Determine the (x, y) coordinate at the center of the cell enclosing the given text.  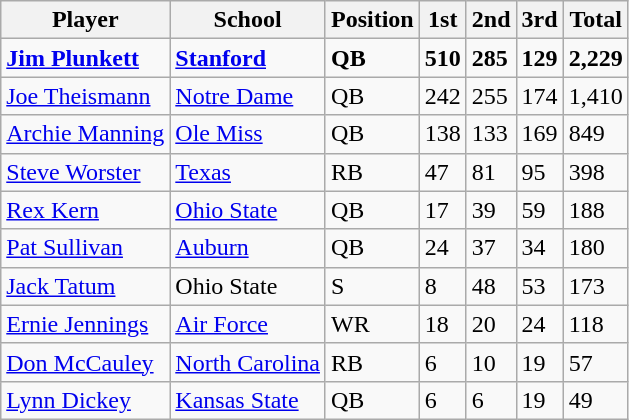
174 (540, 96)
849 (596, 134)
School (248, 20)
Don McCauley (86, 362)
Archie Manning (86, 134)
Jack Tatum (86, 286)
WR (372, 324)
S (372, 286)
188 (596, 210)
Rex Kern (86, 210)
180 (596, 248)
Notre Dame (248, 96)
Stanford (248, 58)
18 (442, 324)
1,410 (596, 96)
Air Force (248, 324)
81 (491, 172)
17 (442, 210)
129 (540, 58)
169 (540, 134)
39 (491, 210)
Joe Theismann (86, 96)
Jim Plunkett (86, 58)
Kansas State (248, 400)
3rd (540, 20)
285 (491, 58)
47 (442, 172)
242 (442, 96)
510 (442, 58)
34 (540, 248)
Lynn Dickey (86, 400)
57 (596, 362)
Position (372, 20)
95 (540, 172)
255 (491, 96)
53 (540, 286)
Steve Worster (86, 172)
Texas (248, 172)
Auburn (248, 248)
Ole Miss (248, 134)
North Carolina (248, 362)
398 (596, 172)
Player (86, 20)
Total (596, 20)
Ernie Jennings (86, 324)
49 (596, 400)
48 (491, 286)
Pat Sullivan (86, 248)
2,229 (596, 58)
1st (442, 20)
2nd (491, 20)
8 (442, 286)
20 (491, 324)
37 (491, 248)
133 (491, 134)
118 (596, 324)
173 (596, 286)
138 (442, 134)
59 (540, 210)
10 (491, 362)
